Search for the cell housing the specified text and yield its (X, Y) center coordinate. 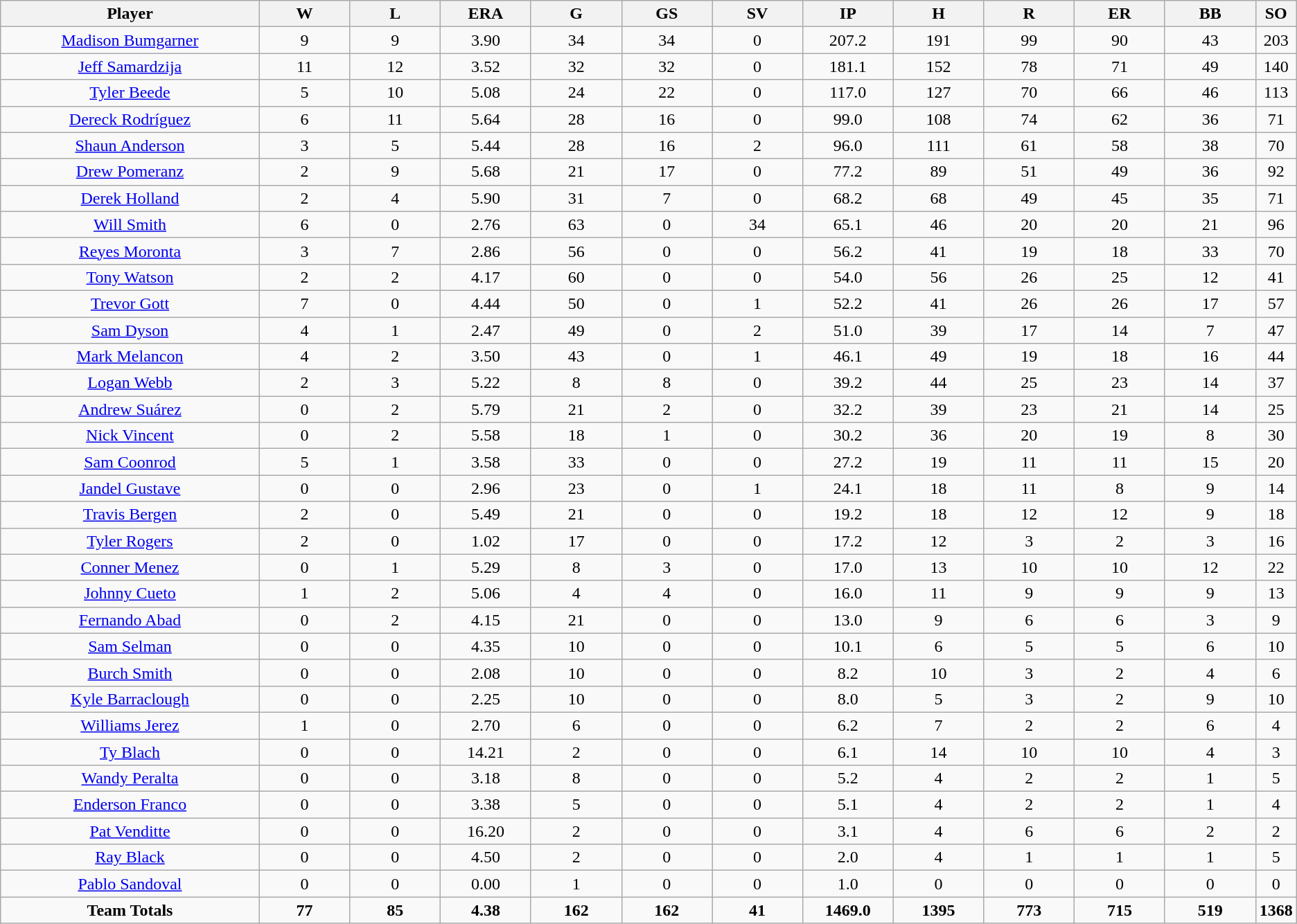
Tyler Beede (130, 93)
H (938, 14)
140 (1276, 66)
4.35 (486, 646)
32.2 (848, 409)
5.90 (486, 198)
96 (1276, 224)
Sam Coonrod (130, 462)
117.0 (848, 93)
56.2 (848, 251)
Ray Black (130, 858)
BB (1210, 14)
ER (1120, 14)
Pablo Sandoval (130, 884)
Drew Pomeranz (130, 172)
2.96 (486, 488)
6.2 (848, 725)
2.25 (486, 699)
Tony Watson (130, 277)
1368 (1276, 910)
5.58 (486, 436)
2.70 (486, 725)
R (1030, 14)
10.1 (848, 646)
Player (130, 14)
Wandy Peralta (130, 779)
Burch Smith (130, 673)
181.1 (848, 66)
5.2 (848, 779)
Team Totals (130, 910)
57 (1276, 303)
519 (1210, 910)
15 (1210, 462)
62 (1120, 119)
17.2 (848, 541)
Will Smith (130, 224)
52.2 (848, 303)
203 (1276, 40)
54.0 (848, 277)
Pat Venditte (130, 831)
92 (1276, 172)
60 (576, 277)
Johnny Cueto (130, 594)
68.2 (848, 198)
Jeff Samardzija (130, 66)
38 (1210, 145)
Ty Blach (130, 752)
5.64 (486, 119)
61 (1030, 145)
Logan Webb (130, 383)
5.1 (848, 805)
Kyle Barraclough (130, 699)
3.38 (486, 805)
Reyes Moronta (130, 251)
2.08 (486, 673)
Sam Selman (130, 646)
3.52 (486, 66)
Derek Holland (130, 198)
16.20 (486, 831)
8.0 (848, 699)
Mark Melancon (130, 357)
4.15 (486, 620)
96.0 (848, 145)
90 (1120, 40)
5.79 (486, 409)
13.0 (848, 620)
19.2 (848, 515)
191 (938, 40)
30.2 (848, 436)
Nick Vincent (130, 436)
5.68 (486, 172)
1.02 (486, 541)
Madison Bumgarner (130, 40)
16.0 (848, 594)
Jandel Gustave (130, 488)
4.50 (486, 858)
IP (848, 14)
Conner Menez (130, 567)
Shaun Anderson (130, 145)
2.47 (486, 330)
8.2 (848, 673)
39.2 (848, 383)
5.08 (486, 93)
Sam Dyson (130, 330)
77.2 (848, 172)
5.29 (486, 567)
207.2 (848, 40)
14.21 (486, 752)
78 (1030, 66)
Fernando Abad (130, 620)
46.1 (848, 357)
2.0 (848, 858)
ERA (486, 14)
3.90 (486, 40)
51.0 (848, 330)
66 (1120, 93)
50 (576, 303)
27.2 (848, 462)
65.1 (848, 224)
31 (576, 198)
G (576, 14)
Andrew Suárez (130, 409)
108 (938, 119)
17.0 (848, 567)
715 (1120, 910)
L (395, 14)
127 (938, 93)
3.58 (486, 462)
2.86 (486, 251)
2.76 (486, 224)
4.44 (486, 303)
111 (938, 145)
SO (1276, 14)
37 (1276, 383)
47 (1276, 330)
99 (1030, 40)
773 (1030, 910)
W (305, 14)
Dereck Rodríguez (130, 119)
89 (938, 172)
5.06 (486, 594)
74 (1030, 119)
5.49 (486, 515)
30 (1276, 436)
Trevor Gott (130, 303)
6.1 (848, 752)
4.38 (486, 910)
1469.0 (848, 910)
Enderson Franco (130, 805)
113 (1276, 93)
152 (938, 66)
3.50 (486, 357)
1395 (938, 910)
77 (305, 910)
3.1 (848, 831)
51 (1030, 172)
35 (1210, 198)
45 (1120, 198)
3.18 (486, 779)
Tyler Rogers (130, 541)
GS (667, 14)
68 (938, 198)
SV (758, 14)
5.22 (486, 383)
4.17 (486, 277)
Williams Jerez (130, 725)
24.1 (848, 488)
5.44 (486, 145)
0.00 (486, 884)
85 (395, 910)
24 (576, 93)
Travis Bergen (130, 515)
99.0 (848, 119)
1.0 (848, 884)
63 (576, 224)
58 (1120, 145)
